Return (X, Y) of the center of cell containing provided text 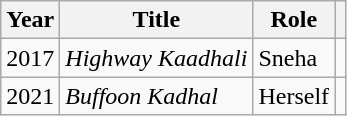
Sneha (294, 58)
2017 (30, 58)
Year (30, 20)
Title (156, 20)
Buffoon Kadhal (156, 96)
Herself (294, 96)
2021 (30, 96)
Highway Kaadhali (156, 58)
Role (294, 20)
